Extract the [X, Y] coordinate from the center of the cell holding the provided text.  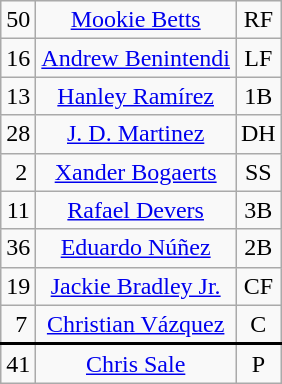
CF [259, 286]
28 [18, 134]
RF [259, 20]
3B [259, 210]
Mookie Betts [136, 20]
J. D. Martinez [136, 134]
LF [259, 58]
2B [259, 248]
Xander Bogaerts [136, 172]
7 [18, 324]
50 [18, 20]
36 [18, 248]
SS [259, 172]
Andrew Benintendi [136, 58]
11 [18, 210]
DH [259, 134]
Rafael Devers [136, 210]
2 [18, 172]
Hanley Ramírez [136, 96]
P [259, 364]
Jackie Bradley Jr. [136, 286]
16 [18, 58]
C [259, 324]
Eduardo Núñez [136, 248]
Chris Sale [136, 364]
19 [18, 286]
41 [18, 364]
13 [18, 96]
Christian Vázquez [136, 324]
1B [259, 96]
